From the cell containing the given text, extract its center point as (X, Y) coordinate. 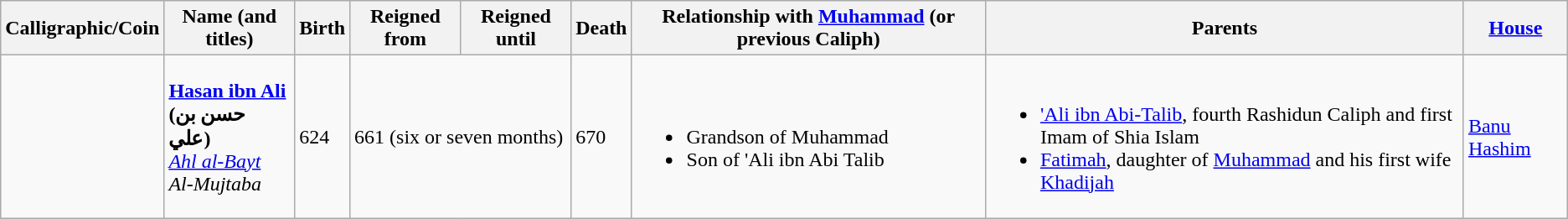
670 (601, 137)
Birth (322, 29)
Grandson of MuhammadSon of 'Ali ibn Abi Talib (808, 137)
Calligraphic/Coin (82, 29)
Name (and titles) (230, 29)
Reigned from (405, 29)
'Ali ibn Abi-Talib, fourth Rashidun Caliph and first Imam of Shia IslamFatimah, daughter of Muhammad and his first wife Khadijah (1225, 137)
Death (601, 29)
Relationship with Muhammad (or previous Caliph) (808, 29)
624 (322, 137)
Hasan ibn Ali(حسن بن علي)Ahl al-BaytAl-Mujtaba (230, 137)
Banu Hashim (1515, 137)
House (1515, 29)
Parents (1225, 29)
661 (six or seven months) (461, 137)
Reigned until (516, 29)
